Capture the cell that displays the provided text and extract its [X, Y] central coordinate. 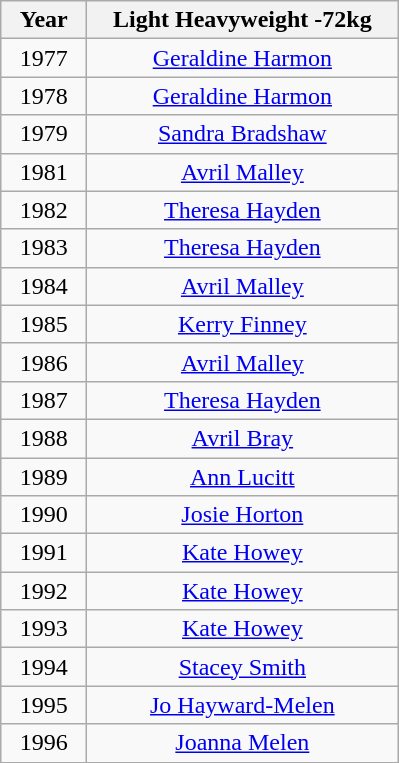
1991 [44, 553]
Light Heavyweight -72kg [242, 20]
1977 [44, 58]
1989 [44, 477]
1992 [44, 591]
1996 [44, 743]
Stacey Smith [242, 667]
1982 [44, 210]
Sandra Bradshaw [242, 134]
Joanna Melen [242, 743]
1978 [44, 96]
Year [44, 20]
1993 [44, 629]
Kerry Finney [242, 324]
1984 [44, 286]
Ann Lucitt [242, 477]
1990 [44, 515]
1987 [44, 400]
1981 [44, 172]
Josie Horton [242, 515]
1985 [44, 324]
Avril Bray [242, 438]
1988 [44, 438]
1994 [44, 667]
1983 [44, 248]
Jo Hayward-Melen [242, 705]
1979 [44, 134]
1995 [44, 705]
1986 [44, 362]
